Search for the cell housing the specified text and yield its (x, y) center coordinate. 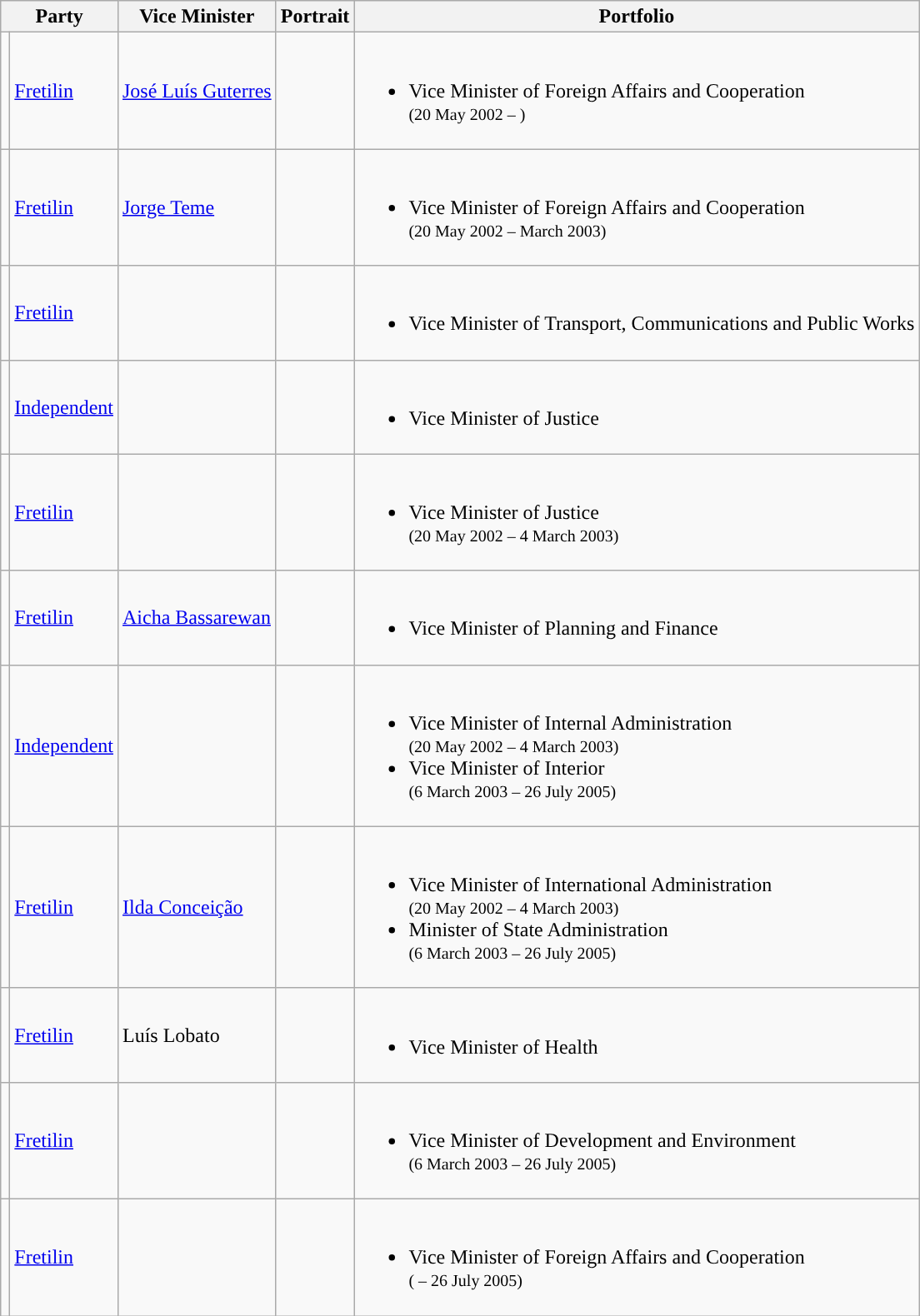
Vice Minister of Justice (637, 406)
Portrait (315, 17)
Vice Minister of International Administration(20 May 2002 – 4 March 2003)Minister of State Administration(6 March 2003 – 26 July 2005) (637, 907)
Vice Minister (197, 17)
Vice Minister of Internal Administration(20 May 2002 – 4 March 2003)Vice Minister of Interior(6 March 2003 – 26 July 2005) (637, 745)
Vice Minister of Foreign Affairs and Cooperation(20 May 2002 – ) (637, 91)
Jorge Teme (197, 207)
Party (60, 17)
Aicha Bassarewan (197, 618)
José Luís Guterres (197, 91)
Vice Minister of Foreign Affairs and Cooperation( – 26 July 2005) (637, 1257)
Vice Minister of Foreign Affairs and Cooperation(20 May 2002 – March 2003) (637, 207)
Vice Minister of Transport, Communications and Public Works (637, 313)
Portfolio (637, 17)
Vice Minister of Health (637, 1034)
Ilda Conceição (197, 907)
Vice Minister of Development and Environment(6 March 2003 – 26 July 2005) (637, 1140)
Vice Minister of Justice(20 May 2002 – 4 March 2003) (637, 512)
Luís Lobato (197, 1034)
Vice Minister of Planning and Finance (637, 618)
